Scan for the cell matching the given text and deliver its (X, Y) coordinate at center. 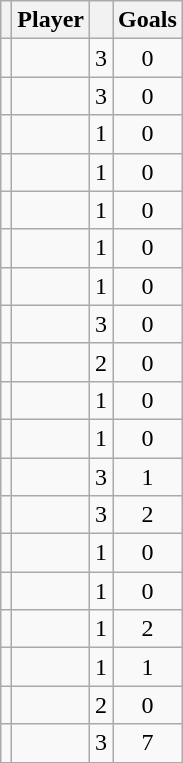
Goals (148, 20)
7 (148, 743)
Player (51, 20)
